Search for the cell housing the specified text and yield its [X, Y] center coordinate. 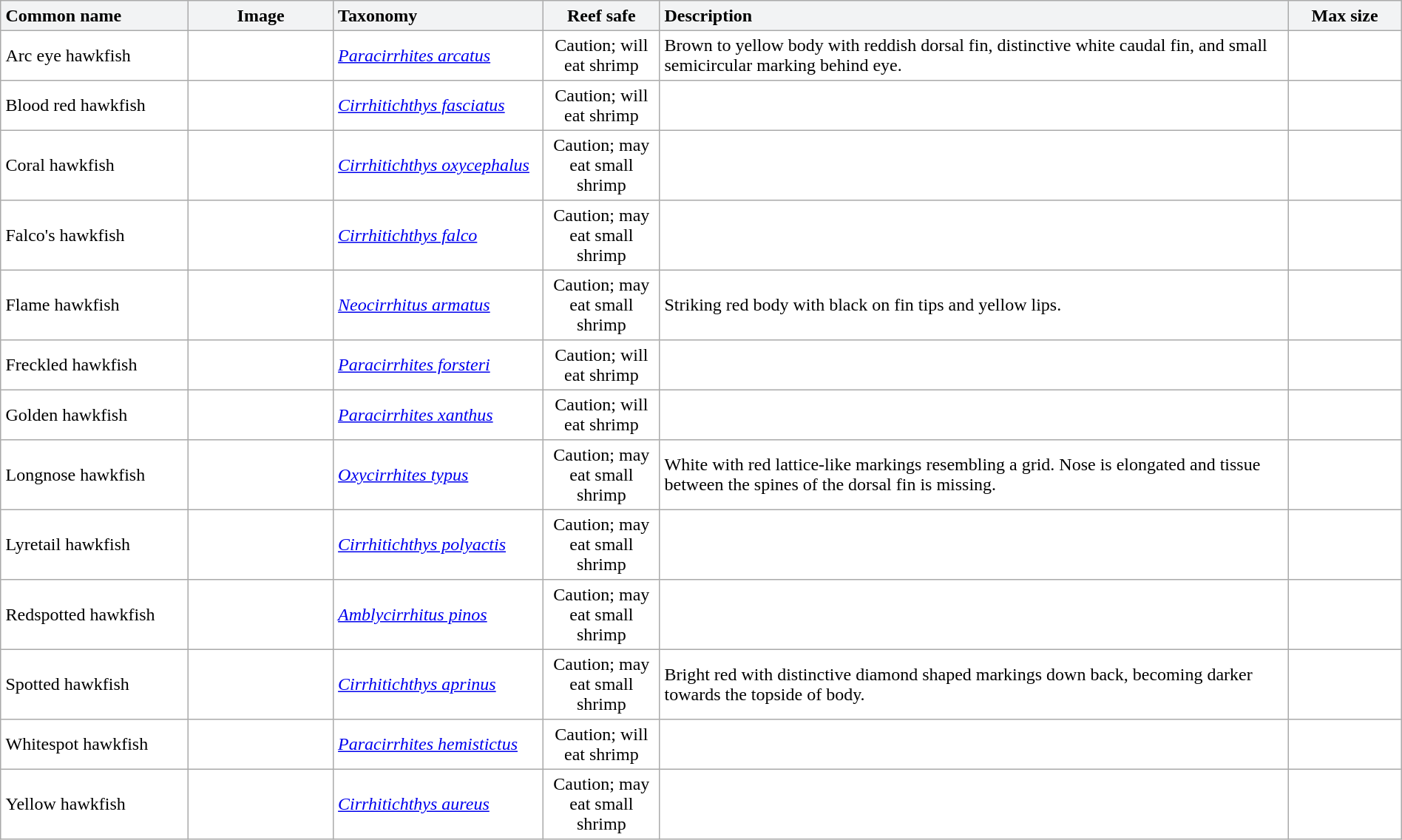
Arc eye hawkfish [95, 55]
Falco's hawkfish [95, 235]
Golden hawkfish [95, 415]
Paracirrhites hemistictus [438, 745]
Description [974, 16]
Striking red body with black on fin tips and yellow lips. [974, 305]
Spotted hawkfish [95, 684]
Cirrhitichthys polyactis [438, 544]
Lyretail hawkfish [95, 544]
Max size [1344, 16]
Amblycirrhitus pinos [438, 614]
Longnose hawkfish [95, 475]
Oxycirrhites typus [438, 475]
Bright red with distinctive diamond shaped markings down back, becoming darker towards the topside of body. [974, 684]
Yellow hawkfish [95, 804]
Cirrhitichthys fasciatus [438, 106]
Reef safe [602, 16]
Neocirrhitus armatus [438, 305]
White with red lattice-like markings resembling a grid. Nose is elongated and tissue between the spines of the dorsal fin is missing. [974, 475]
Image [261, 16]
Redspotted hawkfish [95, 614]
Whitespot hawkfish [95, 745]
Blood red hawkfish [95, 106]
Cirrhitichthys aureus [438, 804]
Coral hawkfish [95, 165]
Flame hawkfish [95, 305]
Cirrhitichthys oxycephalus [438, 165]
Taxonomy [438, 16]
Paracirrhites forsteri [438, 365]
Freckled hawkfish [95, 365]
Common name [95, 16]
Paracirrhites xanthus [438, 415]
Cirrhitichthys aprinus [438, 684]
Paracirrhites arcatus [438, 55]
Cirrhitichthys falco [438, 235]
Brown to yellow body with reddish dorsal fin, distinctive white caudal fin, and small semicircular marking behind eye. [974, 55]
